Output the (X, Y) coordinate of the center of the cell containing the given text.  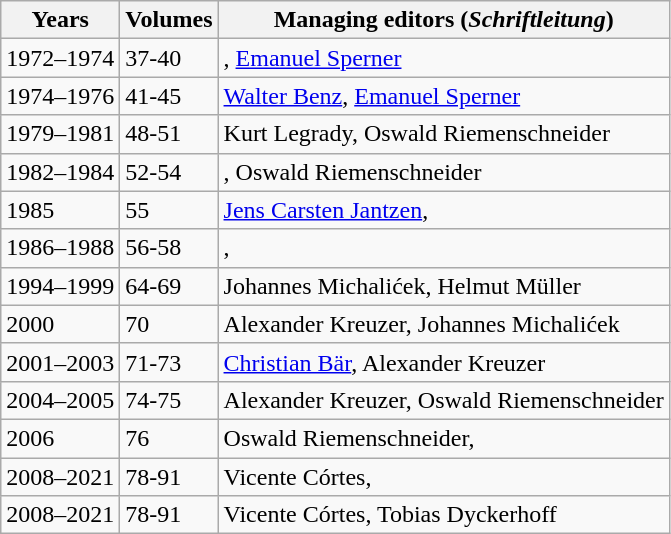
1994–1999 (60, 286)
Years (60, 20)
2000 (60, 324)
48-51 (169, 134)
64-69 (169, 286)
Alexander Kreuzer, Oswald Riemenschneider (444, 400)
1974–1976 (60, 96)
1985 (60, 210)
Managing editors (Schriftleitung) (444, 20)
74-75 (169, 400)
, (444, 248)
76 (169, 438)
2006 (60, 438)
Vicente Córtes, Tobias Dyckerhoff (444, 515)
70 (169, 324)
1986–1988 (60, 248)
Volumes (169, 20)
Alexander Kreuzer, Johannes Michalićek (444, 324)
Christian Bär, Alexander Kreuzer (444, 362)
1979–1981 (60, 134)
2004–2005 (60, 400)
56-58 (169, 248)
2001–2003 (60, 362)
Johannes Michalićek, Helmut Müller (444, 286)
Walter Benz, Emanuel Sperner (444, 96)
Vicente Córtes, (444, 477)
52-54 (169, 172)
55 (169, 210)
Oswald Riemenschneider, (444, 438)
Kurt Legrady, Oswald Riemenschneider (444, 134)
1982–1984 (60, 172)
41-45 (169, 96)
, Oswald Riemenschneider (444, 172)
71-73 (169, 362)
37-40 (169, 58)
1972–1974 (60, 58)
, Emanuel Sperner (444, 58)
Jens Carsten Jantzen, (444, 210)
